Pinpoint the cell where the given text exists, returning its (X, Y) midpoint coordinate. 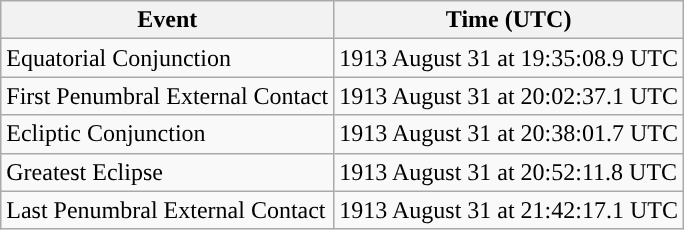
1913 August 31 at 20:02:37.1 UTC (509, 96)
Event (168, 20)
1913 August 31 at 21:42:17.1 UTC (509, 210)
Ecliptic Conjunction (168, 134)
1913 August 31 at 20:38:01.7 UTC (509, 134)
First Penumbral External Contact (168, 96)
Equatorial Conjunction (168, 58)
Greatest Eclipse (168, 172)
1913 August 31 at 20:52:11.8 UTC (509, 172)
1913 August 31 at 19:35:08.9 UTC (509, 58)
Time (UTC) (509, 20)
Last Penumbral External Contact (168, 210)
